Detect which cell encompasses the target text, then output its [x, y] center coordinate. 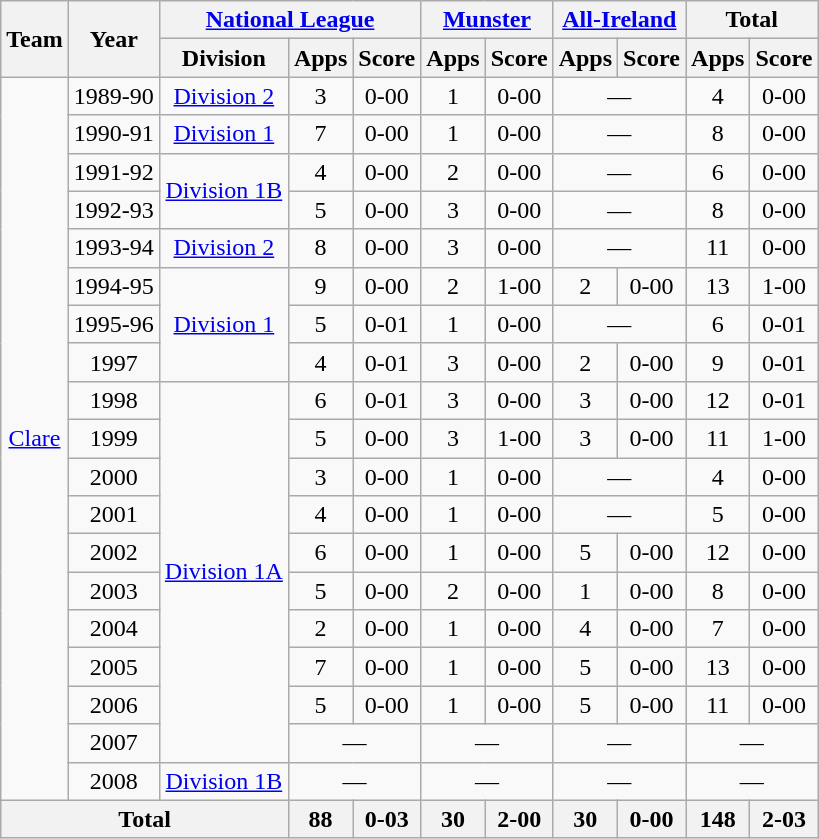
2-03 [784, 819]
148 [718, 819]
0-03 [387, 819]
2-00 [519, 819]
2004 [114, 629]
Munster [487, 20]
1997 [114, 362]
Clare [35, 438]
2006 [114, 705]
2000 [114, 477]
National League [290, 20]
1992-93 [114, 210]
1991-92 [114, 172]
2002 [114, 553]
Division [224, 58]
1999 [114, 438]
1993-94 [114, 248]
All-Ireland [619, 20]
2007 [114, 743]
1994-95 [114, 286]
1990-91 [114, 134]
88 [320, 819]
1998 [114, 400]
2008 [114, 781]
2001 [114, 515]
1989-90 [114, 96]
2005 [114, 667]
Year [114, 39]
Team [35, 39]
Division 1A [224, 572]
1995-96 [114, 324]
2003 [114, 591]
